Determine the [X, Y] coordinate at the center of the cell enclosing the given text.  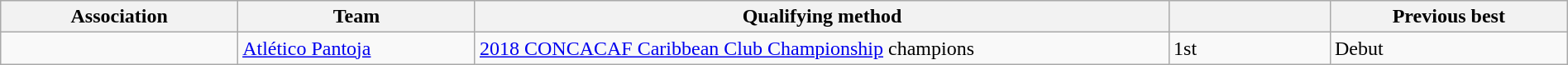
Association [119, 17]
Debut [1449, 48]
1st [1250, 48]
2018 CONCACAF Caribbean Club Championship champions [822, 48]
Qualifying method [822, 17]
Team [357, 17]
Previous best [1449, 17]
Atlético Pantoja [357, 48]
